Provide the (x, y) coordinate of the cell's center where the given text is located.  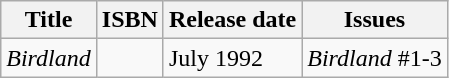
July 1992 (232, 58)
Birdland (49, 58)
Title (49, 20)
Release date (232, 20)
Birdland #1-3 (375, 58)
ISBN (130, 20)
Issues (375, 20)
